Return (X, Y) of the center of cell containing provided text 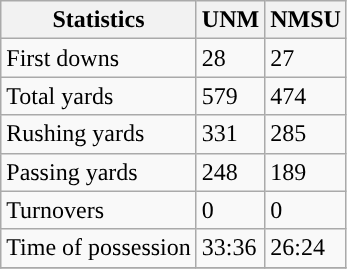
331 (230, 134)
Passing yards (99, 172)
Statistics (99, 20)
474 (306, 96)
248 (230, 172)
Total yards (99, 96)
NMSU (306, 20)
UNM (230, 20)
26:24 (306, 248)
579 (230, 96)
285 (306, 134)
Turnovers (99, 210)
First downs (99, 58)
33:36 (230, 248)
28 (230, 58)
27 (306, 58)
189 (306, 172)
Rushing yards (99, 134)
Time of possession (99, 248)
